Search for the cell housing the specified text and yield its [X, Y] center coordinate. 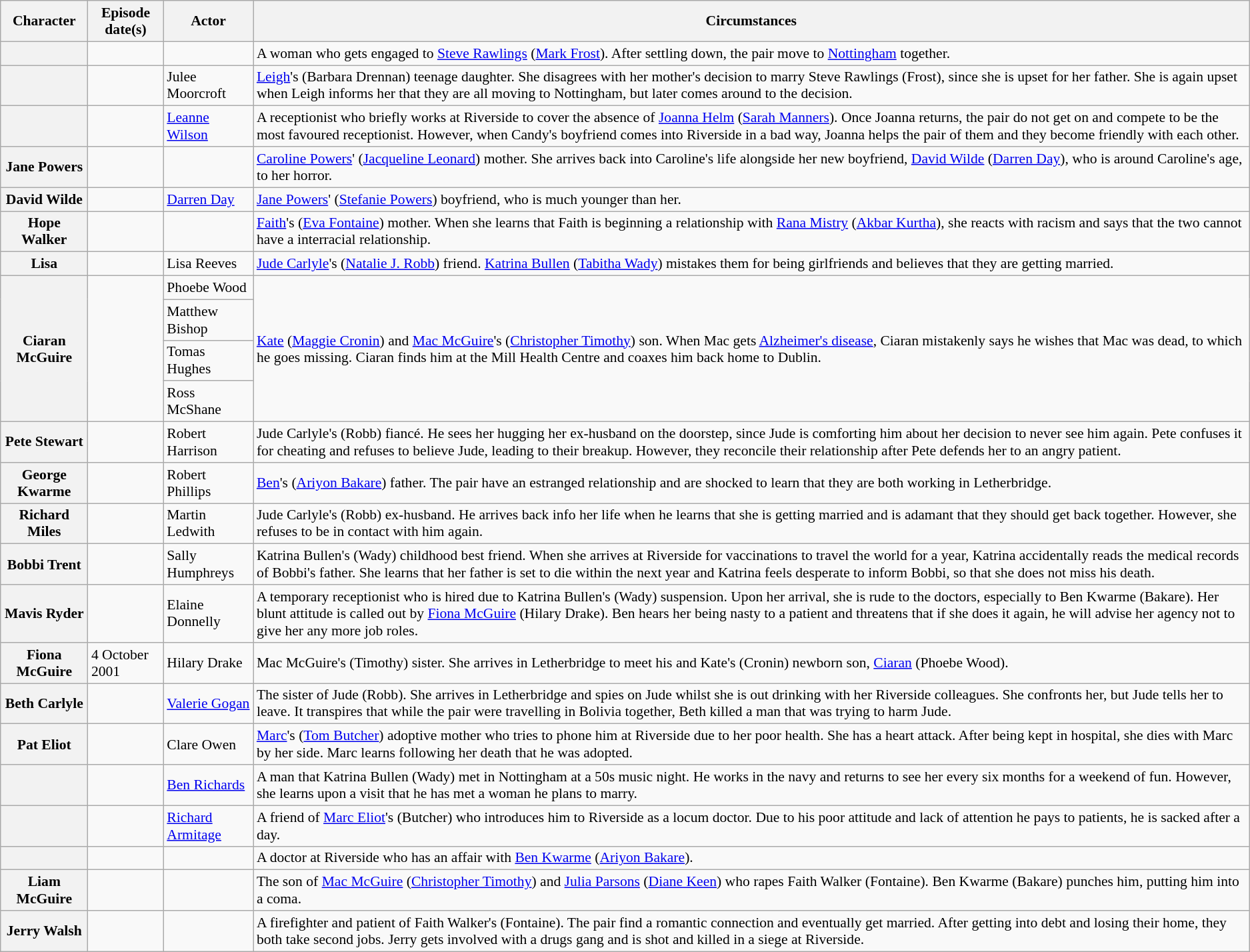
Ciaran McGuire [44, 349]
4 October 2001 [125, 663]
Ben's (Ariyon Bakare) father. The pair have an estranged relationship and are shocked to learn that they are both working in Letherbridge. [751, 483]
Pete Stewart [44, 443]
Hilary Drake [208, 663]
Robert Harrison [208, 443]
Richard Miles [44, 524]
Beth Carlyle [44, 704]
George Kwarme [44, 483]
Lisa Reeves [208, 264]
Jane Powers' (Stefanie Powers) boyfriend, who is much younger than her. [751, 199]
Julee Moorcroft [208, 85]
Fiona McGuire [44, 663]
Matthew Bishop [208, 320]
Episode date(s) [125, 21]
Sally Humphreys [208, 564]
Ross McShane [208, 401]
Phoebe Wood [208, 288]
Clare Owen [208, 744]
Bobbi Trent [44, 564]
A woman who gets engaged to Steve Rawlings (Mark Frost). After settling down, the pair move to Nottingham together. [751, 53]
Elaine Donnelly [208, 613]
Lisa [44, 264]
Tomas Hughes [208, 360]
Mavis Ryder [44, 613]
Character [44, 21]
Pat Eliot [44, 744]
Valerie Gogan [208, 704]
Martin Ledwith [208, 524]
Darren Day [208, 199]
Ben Richards [208, 785]
David Wilde [44, 199]
A doctor at Riverside who has an affair with Ben Kwarme (Ariyon Bakare). [751, 858]
Actor [208, 21]
Hope Walker [44, 232]
Mac McGuire's (Timothy) sister. She arrives in Letherbridge to meet his and Kate's (Cronin) newborn son, Ciaran (Phoebe Wood). [751, 663]
Richard Armitage [208, 825]
Jane Powers [44, 167]
Circumstances [751, 21]
Robert Phillips [208, 483]
Liam McGuire [44, 891]
Leanne Wilson [208, 127]
Jerry Walsh [44, 931]
